Scan for the cell matching the given text and deliver its [x, y] coordinate at center. 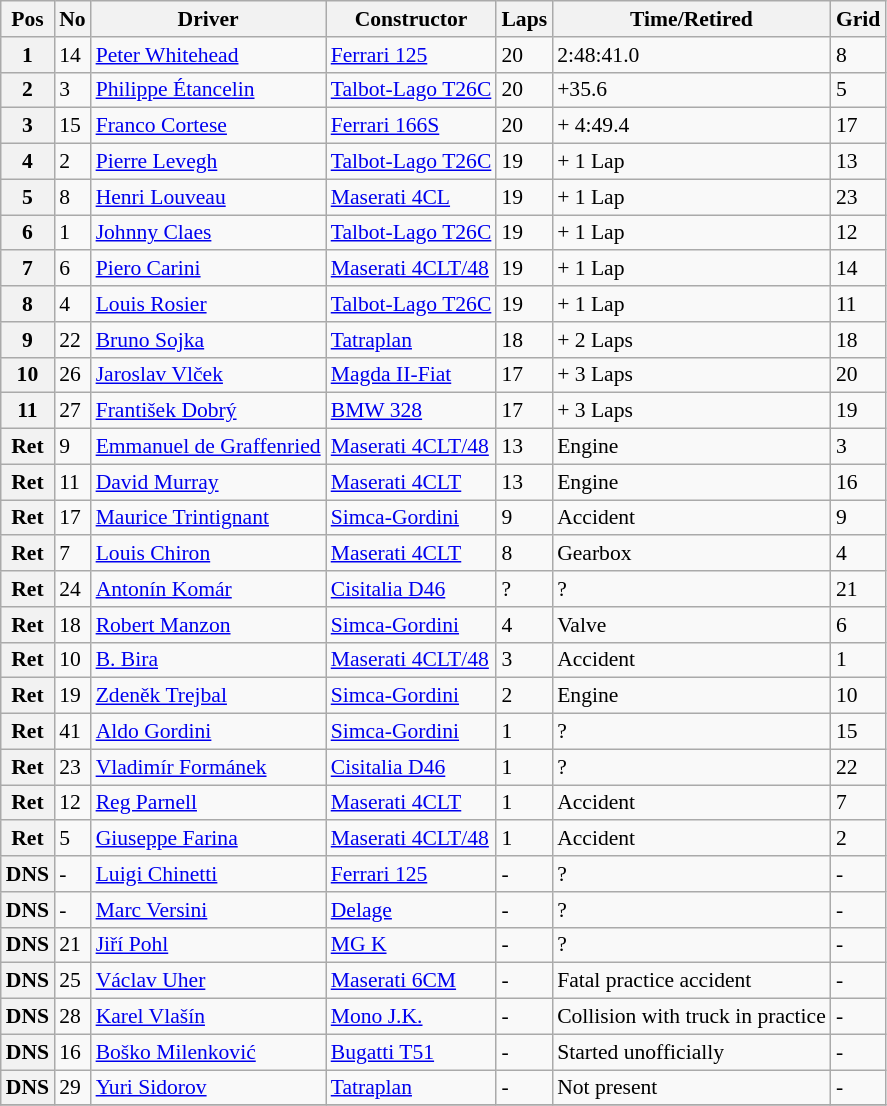
Piero Carini [208, 269]
Fatal practice accident [692, 981]
Time/Retired [692, 19]
Maserati 6CM [412, 981]
+35.6 [692, 90]
Valve [692, 625]
B. Bira [208, 660]
Started unofficially [692, 1052]
No [72, 19]
Louis Rosier [208, 304]
24 [72, 589]
Peter Whitehead [208, 55]
Johnny Claes [208, 233]
Henri Louveau [208, 197]
Philippe Étancelin [208, 90]
Zdeněk Trejbal [208, 696]
25 [72, 981]
Franco Cortese [208, 126]
Yuri Sidorov [208, 1088]
Reg Parnell [208, 803]
Emmanuel de Graffenried [208, 447]
Maserati 4CL [412, 197]
Luigi Chinetti [208, 874]
Bruno Sojka [208, 340]
MG K [412, 945]
Jaroslav Vlček [208, 375]
27 [72, 411]
2:48:41.0 [692, 55]
Jiří Pohl [208, 945]
Karel Vlašín [208, 1017]
Pierre Levegh [208, 162]
Mono J.K. [412, 1017]
+ 4:49.4 [692, 126]
Vladimír Formánek [208, 767]
Louis Chiron [208, 554]
Laps [524, 19]
Constructor [412, 19]
41 [72, 732]
Václav Uher [208, 981]
Giuseppe Farina [208, 839]
29 [72, 1088]
Not present [692, 1088]
Gearbox [692, 554]
František Dobrý [208, 411]
David Murray [208, 482]
Marc Versini [208, 910]
Robert Manzon [208, 625]
Aldo Gordini [208, 732]
Maurice Trintignant [208, 518]
26 [72, 375]
Magda II-Fiat [412, 375]
Delage [412, 910]
Bugatti T51 [412, 1052]
Ferrari 166S [412, 126]
Boško Milenković [208, 1052]
Antonín Komár [208, 589]
Pos [28, 19]
Collision with truck in practice [692, 1017]
Driver [208, 19]
+ 2 Laps [692, 340]
Grid [858, 19]
BMW 328 [412, 411]
28 [72, 1017]
